For the text-containing cell, return its midpoint in [x, y] coordinate format. 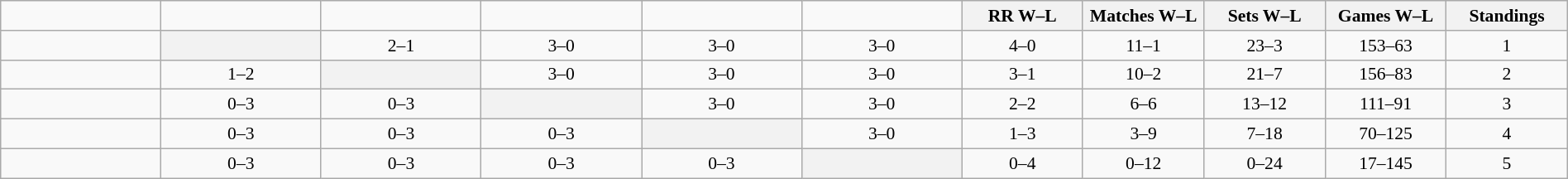
3 [1507, 104]
2–1 [401, 46]
17–145 [1385, 163]
4–0 [1022, 46]
RR W–L [1022, 16]
0–12 [1143, 163]
Matches W–L [1143, 16]
Sets W–L [1264, 16]
6–6 [1143, 104]
13–12 [1264, 104]
0–4 [1022, 163]
3–1 [1022, 75]
156–83 [1385, 75]
2 [1507, 75]
2–2 [1022, 104]
4 [1507, 134]
1–2 [241, 75]
Games W–L [1385, 16]
23–3 [1264, 46]
153–63 [1385, 46]
21–7 [1264, 75]
0–24 [1264, 163]
3–9 [1143, 134]
111–91 [1385, 104]
7–18 [1264, 134]
1–3 [1022, 134]
Standings [1507, 16]
1 [1507, 46]
11–1 [1143, 46]
5 [1507, 163]
10–2 [1143, 75]
70–125 [1385, 134]
